Search for the cell housing the specified text and yield its (X, Y) center coordinate. 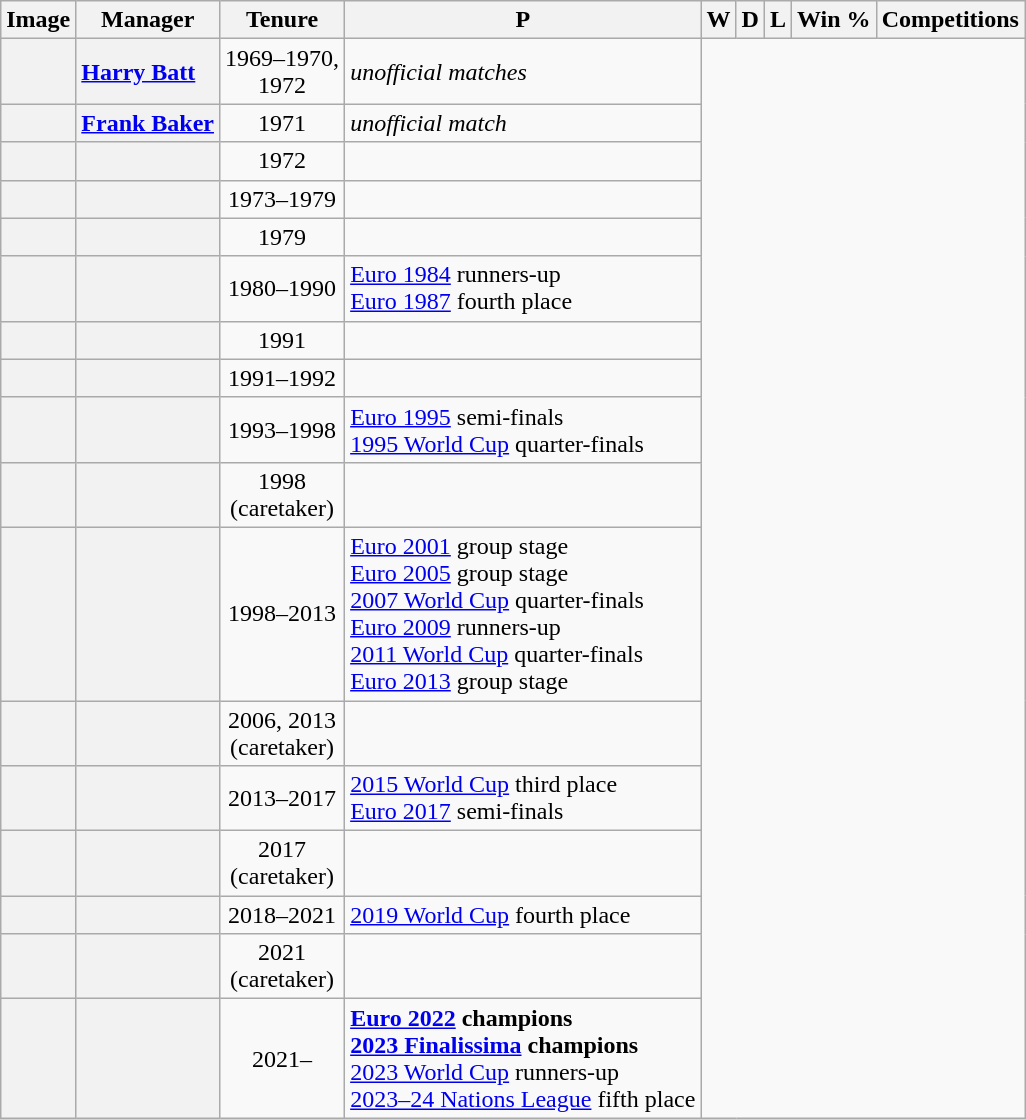
1971 (282, 123)
2019 World Cup fourth place (523, 915)
1979 (282, 237)
Manager (148, 20)
Win % (834, 20)
Tenure (282, 20)
L (778, 20)
1998(caretaker) (282, 494)
unofficial matches (523, 72)
Competitions (950, 20)
W (718, 20)
Euro 1995 semi-finals1995 World Cup quarter-finals (523, 430)
D (750, 20)
2006, 2013(caretaker) (282, 732)
unofficial match (523, 123)
2021– (282, 1058)
1998–2013 (282, 614)
2021(caretaker) (282, 966)
2013–2017 (282, 798)
Euro 1984 runners-upEuro 1987 fourth place (523, 288)
2015 World Cup third placeEuro 2017 semi-finals (523, 798)
Euro 2001 group stageEuro 2005 group stage2007 World Cup quarter-finalsEuro 2009 runners-up2011 World Cup quarter-finalsEuro 2013 group stage (523, 614)
2017(caretaker) (282, 864)
1969–1970, 1972 (282, 72)
1991–1992 (282, 378)
P (523, 20)
Image (38, 20)
Euro 2022 champions2023 Finalissima champions2023 World Cup runners-up2023–24 Nations League fifth place (523, 1058)
2018–2021 (282, 915)
Harry Batt (148, 72)
1991 (282, 340)
1993–1998 (282, 430)
1980–1990 (282, 288)
1972 (282, 161)
Frank Baker (148, 123)
1973–1979 (282, 199)
